Search for the cell housing the specified text and yield its [x, y] center coordinate. 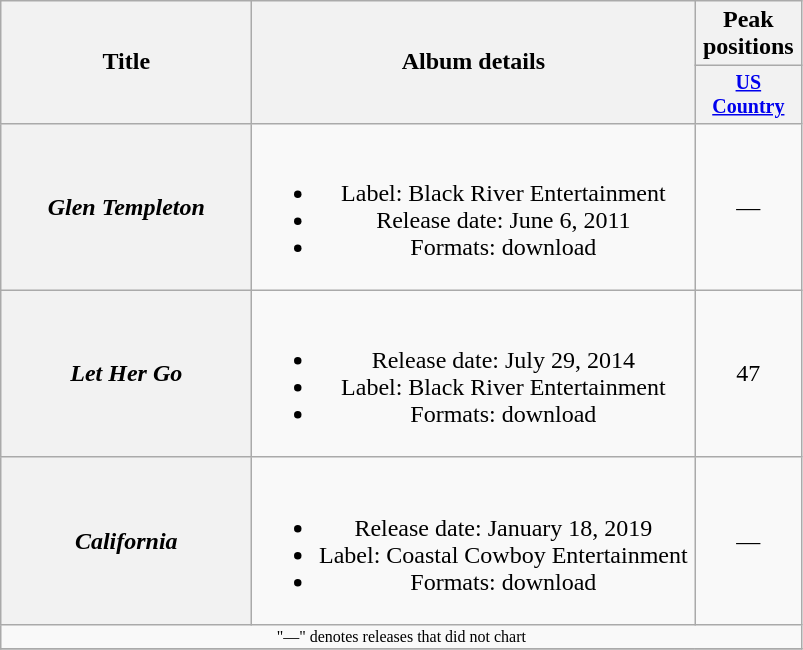
Release date: January 18, 2019Label: Coastal Cowboy EntertainmentFormats: download [474, 540]
Glen Templeton [126, 206]
Album details [474, 62]
US Country [748, 94]
Peak positions [748, 34]
California [126, 540]
Label: Black River EntertainmentRelease date: June 6, 2011Formats: download [474, 206]
Release date: July 29, 2014Label: Black River EntertainmentFormats: download [474, 374]
47 [748, 374]
"—" denotes releases that did not chart [402, 636]
Title [126, 62]
Let Her Go [126, 374]
